Pinpoint the cell where the given text exists, returning its [x, y] midpoint coordinate. 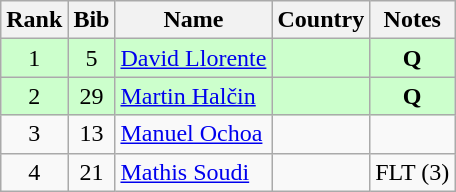
Mathis Soudi [194, 172]
5 [92, 58]
Manuel Ochoa [194, 134]
1 [34, 58]
21 [92, 172]
David Llorente [194, 58]
13 [92, 134]
Country [321, 20]
Bib [92, 20]
29 [92, 96]
3 [34, 134]
Name [194, 20]
Rank [34, 20]
2 [34, 96]
Notes [412, 20]
FLT (3) [412, 172]
4 [34, 172]
Martin Halčin [194, 96]
